Find where the given text appears and provide that cell's center as (x, y) coordinate. 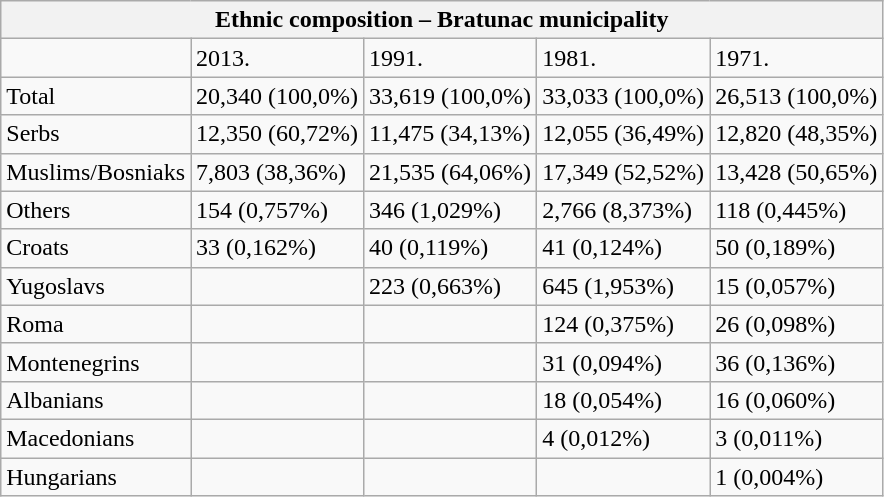
12,350 (60,72%) (278, 134)
40 (0,119%) (450, 248)
15 (0,057%) (796, 286)
13,428 (50,65%) (796, 172)
20,340 (100,0%) (278, 96)
Others (96, 210)
Yugoslavs (96, 286)
Ethnic composition – Bratunac municipality (442, 20)
16 (0,060%) (796, 400)
26,513 (100,0%) (796, 96)
Muslims/Bosniaks (96, 172)
118 (0,445%) (796, 210)
12,055 (36,49%) (624, 134)
645 (1,953%) (624, 286)
Serbs (96, 134)
1971. (796, 58)
11,475 (34,13%) (450, 134)
Roma (96, 324)
33,033 (100,0%) (624, 96)
154 (0,757%) (278, 210)
4 (0,012%) (624, 438)
124 (0,375%) (624, 324)
Hungarians (96, 477)
18 (0,054%) (624, 400)
Croats (96, 248)
Albanians (96, 400)
17,349 (52,52%) (624, 172)
26 (0,098%) (796, 324)
33 (0,162%) (278, 248)
12,820 (48,35%) (796, 134)
Total (96, 96)
223 (0,663%) (450, 286)
33,619 (100,0%) (450, 96)
1 (0,004%) (796, 477)
Macedonians (96, 438)
41 (0,124%) (624, 248)
21,535 (64,06%) (450, 172)
7,803 (38,36%) (278, 172)
3 (0,011%) (796, 438)
31 (0,094%) (624, 362)
Montenegrins (96, 362)
36 (0,136%) (796, 362)
2,766 (8,373%) (624, 210)
50 (0,189%) (796, 248)
1991. (450, 58)
1981. (624, 58)
346 (1,029%) (450, 210)
2013. (278, 58)
